Detect which cell encompasses the target text, then output its [x, y] center coordinate. 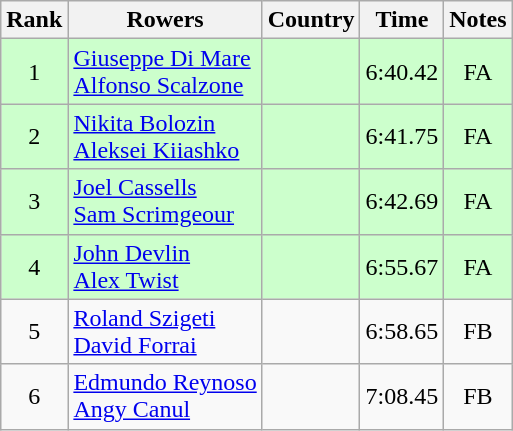
6:58.65 [402, 332]
7:08.45 [402, 396]
6:40.42 [402, 72]
6 [34, 396]
Country [311, 20]
3 [34, 202]
2 [34, 136]
Time [402, 20]
John DevlinAlex Twist [165, 266]
6:55.67 [402, 266]
5 [34, 332]
6:41.75 [402, 136]
Notes [478, 20]
Rowers [165, 20]
4 [34, 266]
Giuseppe Di MareAlfonso Scalzone [165, 72]
Roland SzigetiDavid Forrai [165, 332]
Rank [34, 20]
Joel CassellsSam Scrimgeour [165, 202]
Edmundo ReynosoAngy Canul [165, 396]
Nikita BolozinAleksei Kiiashko [165, 136]
6:42.69 [402, 202]
1 [34, 72]
